Detect which cell encompasses the target text, then output its (X, Y) center coordinate. 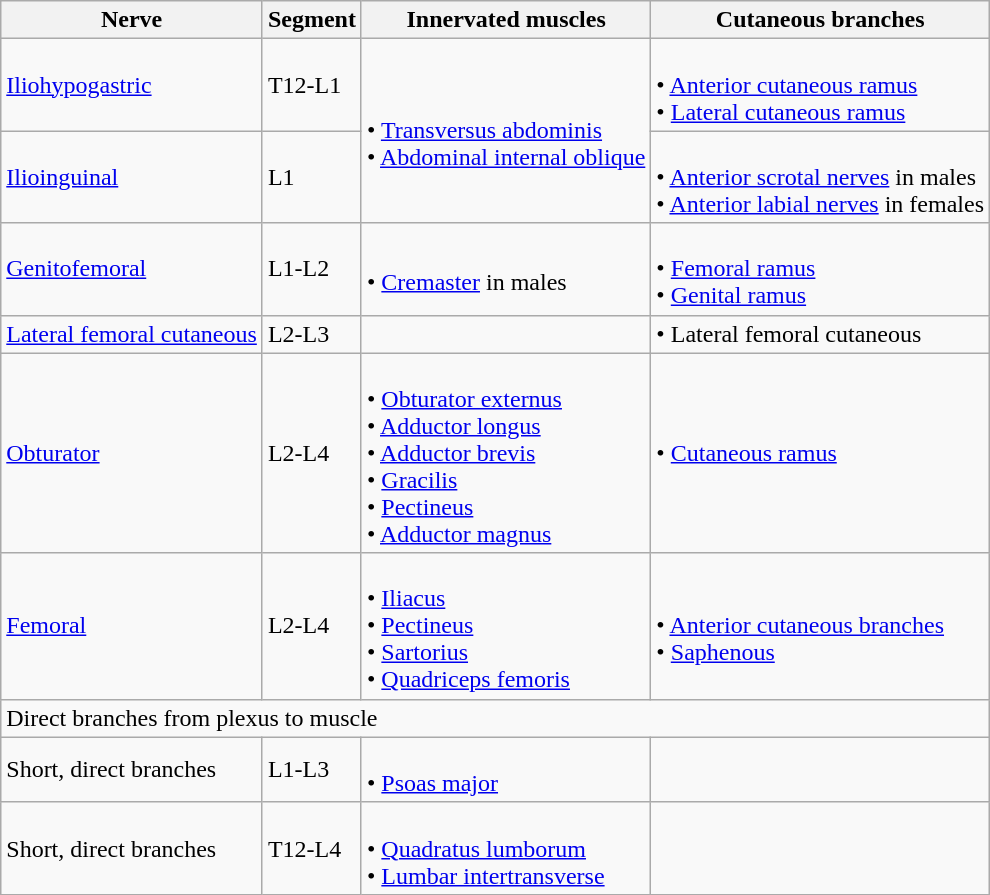
L1 (312, 177)
• Quadratus lumborum • Lumbar intertransverse (506, 848)
Obturator (132, 453)
L1-L3 (312, 770)
Nerve (132, 20)
T12-L4 (312, 848)
• Transversus abdominis • Abdominal internal oblique (506, 131)
Lateral femoral cutaneous (132, 334)
L1-L2 (312, 269)
• Femoral ramus • Genital ramus (820, 269)
• Anterior cutaneous ramus • Lateral cutaneous ramus (820, 85)
Genitofemoral (132, 269)
Femoral (132, 626)
Segment (312, 20)
• Anterior cutaneous branches • Saphenous (820, 626)
Ilioinguinal (132, 177)
L2-L3 (312, 334)
Direct branches from plexus to muscle (496, 718)
• Cremaster in males (506, 269)
Iliohypogastric (132, 85)
Cutaneous branches (820, 20)
• Lateral femoral cutaneous (820, 334)
• Obturator externus • Adductor longus • Adductor brevis • Gracilis • Pectineus • Adductor magnus (506, 453)
Innervated muscles (506, 20)
• Anterior scrotal nerves in males • Anterior labial nerves in females (820, 177)
• Cutaneous ramus (820, 453)
• Psoas major (506, 770)
T12-L1 (312, 85)
• Iliacus • Pectineus • Sartorius • Quadriceps femoris (506, 626)
